Pinpoint the cell where the given text exists, returning its [X, Y] midpoint coordinate. 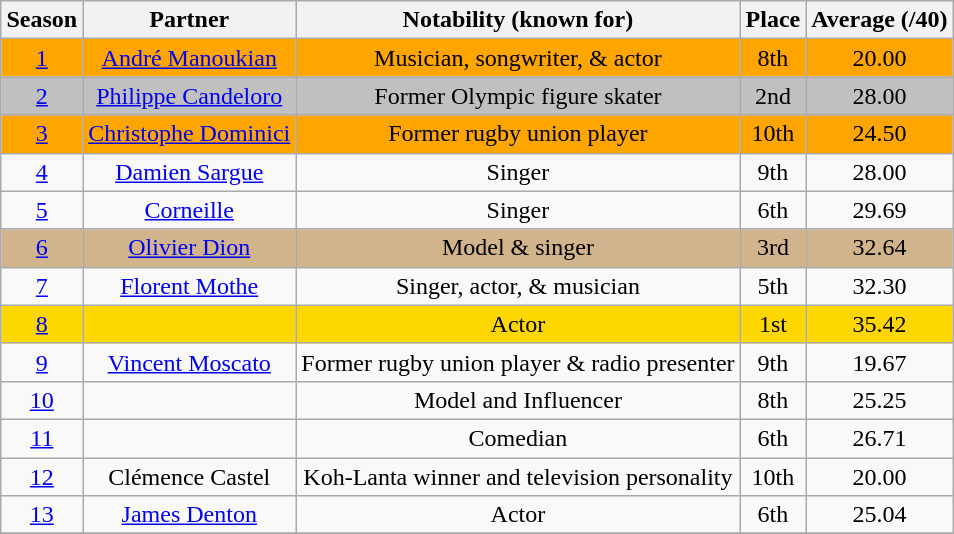
Damien Sargue [190, 172]
Partner [190, 20]
5th [773, 286]
Christophe Dominici [190, 134]
André Manoukian [190, 58]
25.04 [880, 515]
2 [42, 96]
2nd [773, 96]
Florent Mothe [190, 286]
7 [42, 286]
12 [42, 477]
Corneille [190, 210]
Former rugby union player [518, 134]
Koh-Lanta winner and television personality [518, 477]
1st [773, 324]
24.50 [880, 134]
5 [42, 210]
James Denton [190, 515]
Former rugby union player & radio presenter [518, 362]
1 [42, 58]
32.30 [880, 286]
32.64 [880, 248]
Place [773, 20]
Model and Influencer [518, 400]
Philippe Candeloro [190, 96]
10 [42, 400]
Olivier Dion [190, 248]
Season [42, 20]
8 [42, 324]
19.67 [880, 362]
Musician, songwriter, & actor [518, 58]
29.69 [880, 210]
11 [42, 438]
Clémence Castel [190, 477]
Model & singer [518, 248]
35.42 [880, 324]
Singer, actor, & musician [518, 286]
13 [42, 515]
Vincent Moscato [190, 362]
3 [42, 134]
6 [42, 248]
3rd [773, 248]
9 [42, 362]
Comedian [518, 438]
Average (/40) [880, 20]
4 [42, 172]
Former Olympic figure skater [518, 96]
25.25 [880, 400]
Notability (known for) [518, 20]
26.71 [880, 438]
